Scan for the cell matching the given text and deliver its [x, y] coordinate at center. 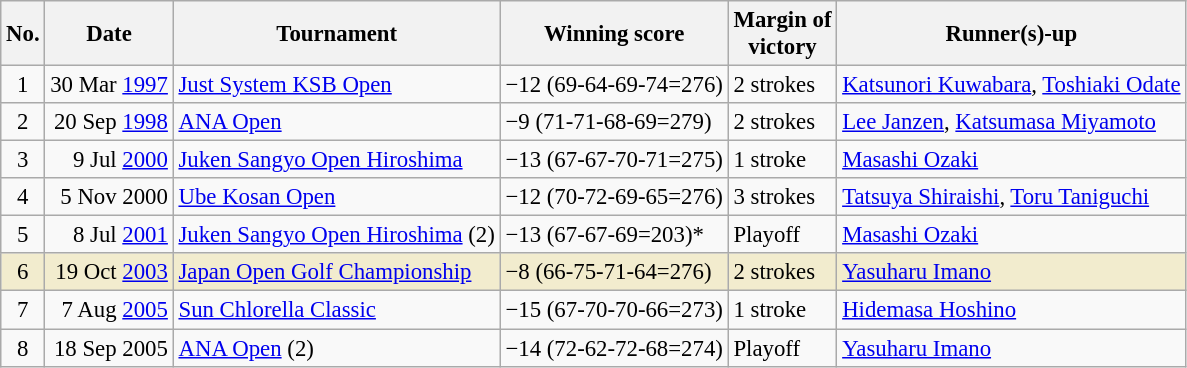
2 [23, 122]
Tournament [336, 34]
9 Jul 2000 [109, 160]
ANA Open (2) [336, 348]
5 Nov 2000 [109, 197]
3 strokes [782, 197]
ANA Open [336, 122]
−13 (67-67-69=203)* [614, 235]
19 Oct 2003 [109, 273]
−9 (71-71-68-69=279) [614, 122]
−15 (67-70-70-66=273) [614, 310]
Sun Chlorella Classic [336, 310]
Date [109, 34]
Katsunori Kuwabara, Toshiaki Odate [1012, 85]
Hidemasa Hoshino [1012, 310]
8 Jul 2001 [109, 235]
−13 (67-67-70-71=275) [614, 160]
Margin ofvictory [782, 34]
Japan Open Golf Championship [336, 273]
Just System KSB Open [336, 85]
7 Aug 2005 [109, 310]
3 [23, 160]
30 Mar 1997 [109, 85]
−14 (72-62-72-68=274) [614, 348]
6 [23, 273]
Juken Sangyo Open Hiroshima (2) [336, 235]
Tatsuya Shiraishi, Toru Taniguchi [1012, 197]
−12 (70-72-69-65=276) [614, 197]
4 [23, 197]
Runner(s)-up [1012, 34]
8 [23, 348]
Juken Sangyo Open Hiroshima [336, 160]
18 Sep 2005 [109, 348]
5 [23, 235]
1 [23, 85]
20 Sep 1998 [109, 122]
7 [23, 310]
Ube Kosan Open [336, 197]
Lee Janzen, Katsumasa Miyamoto [1012, 122]
−12 (69-64-69-74=276) [614, 85]
Winning score [614, 34]
No. [23, 34]
−8 (66-75-71-64=276) [614, 273]
